Return the [X, Y] coordinate for the center point of the cell that contains the specified text.  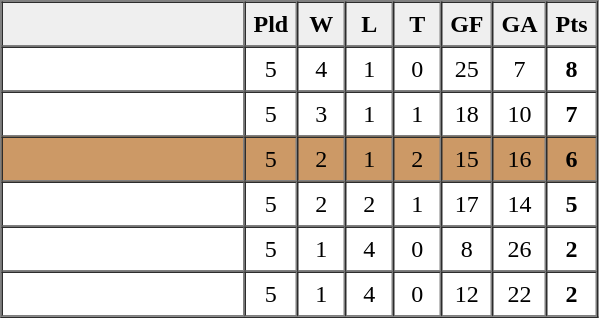
T [417, 24]
25 [466, 68]
W [321, 24]
L [369, 24]
12 [466, 294]
3 [321, 114]
Pts [572, 24]
GF [466, 24]
16 [520, 158]
15 [466, 158]
10 [520, 114]
26 [520, 248]
14 [520, 204]
18 [466, 114]
GA [520, 24]
17 [466, 204]
Pld [270, 24]
6 [572, 158]
22 [520, 294]
